For the text-containing cell, return its midpoint in (X, Y) coordinate format. 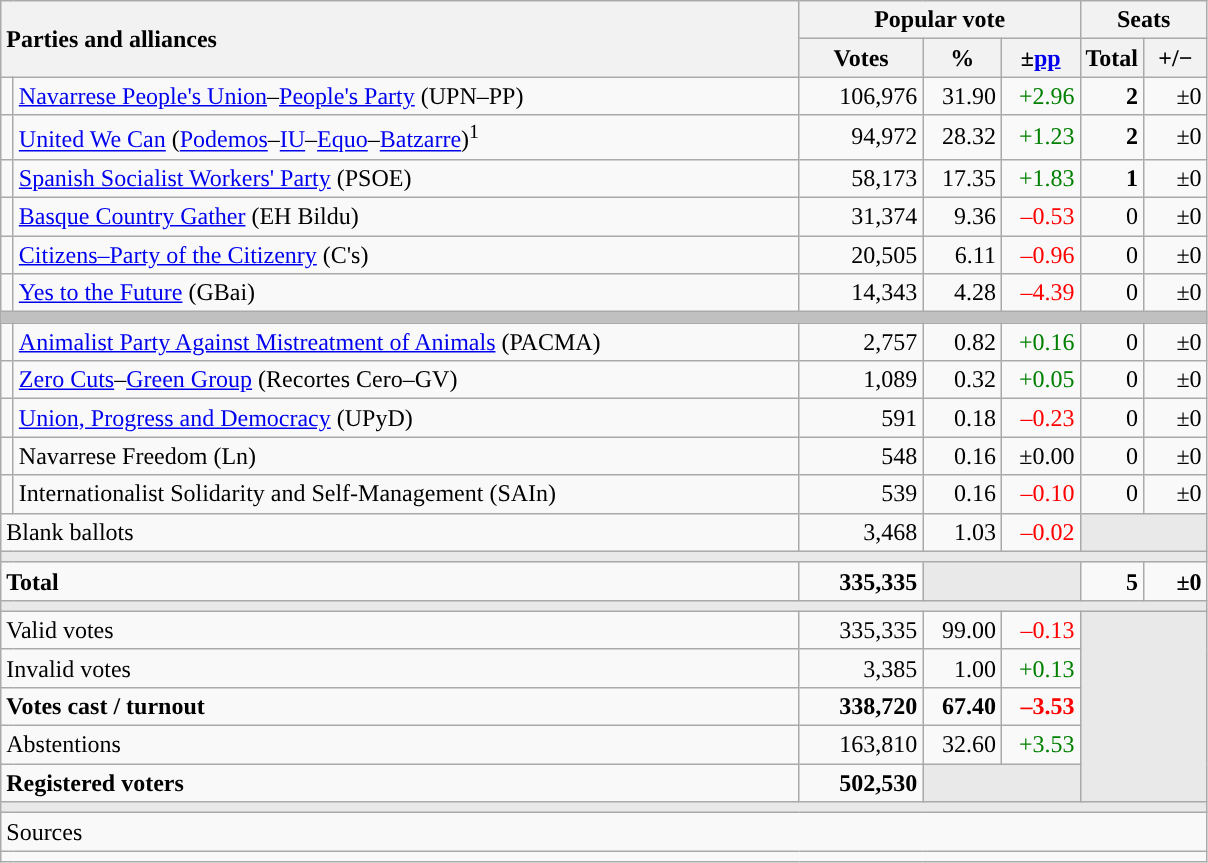
Navarrese Freedom (Ln) (406, 456)
9.36 (962, 217)
28.32 (962, 138)
Registered voters (400, 783)
Votes cast / turnout (400, 706)
539 (861, 494)
32.60 (962, 745)
0.32 (962, 380)
+0.05 (1040, 380)
0.82 (962, 342)
548 (861, 456)
Citizens–Party of the Citizenry (C's) (406, 255)
Valid votes (400, 630)
20,505 (861, 255)
5 (1112, 581)
1,089 (861, 380)
+3.53 (1040, 745)
–0.13 (1040, 630)
Internationalist Solidarity and Self-Management (SAIn) (406, 494)
Votes (861, 58)
±0.00 (1040, 456)
14,343 (861, 293)
502,530 (861, 783)
Yes to the Future (GBai) (406, 293)
±pp (1040, 58)
31,374 (861, 217)
2,757 (861, 342)
99.00 (962, 630)
3,468 (861, 532)
–0.02 (1040, 532)
Spanish Socialist Workers' Party (PSOE) (406, 178)
+2.96 (1040, 96)
–0.53 (1040, 217)
+1.23 (1040, 138)
1 (1112, 178)
591 (861, 418)
6.11 (962, 255)
–0.96 (1040, 255)
+/− (1176, 58)
94,972 (861, 138)
Parties and alliances (400, 39)
1.00 (962, 668)
163,810 (861, 745)
Sources (604, 832)
338,720 (861, 706)
4.28 (962, 293)
1.03 (962, 532)
Animalist Party Against Mistreatment of Animals (PACMA) (406, 342)
Union, Progress and Democracy (UPyD) (406, 418)
Blank ballots (400, 532)
Zero Cuts–Green Group (Recortes Cero–GV) (406, 380)
+0.16 (1040, 342)
Invalid votes (400, 668)
+1.83 (1040, 178)
3,385 (861, 668)
–0.10 (1040, 494)
+0.13 (1040, 668)
–0.23 (1040, 418)
17.35 (962, 178)
106,976 (861, 96)
67.40 (962, 706)
Basque Country Gather (EH Bildu) (406, 217)
0.18 (962, 418)
Abstentions (400, 745)
58,173 (861, 178)
% (962, 58)
–3.53 (1040, 706)
–4.39 (1040, 293)
Popular vote (940, 20)
United We Can (Podemos–IU–Equo–Batzarre)1 (406, 138)
Seats (1144, 20)
Navarrese People's Union–People's Party (UPN–PP) (406, 96)
31.90 (962, 96)
